Locate the cell with the specified text and output its (X, Y) center coordinate. 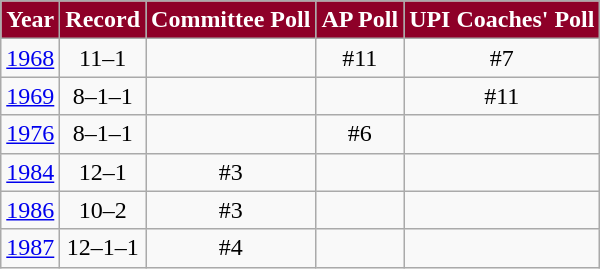
12–1–1 (103, 248)
#7 (502, 58)
10–2 (103, 210)
#4 (231, 248)
1987 (30, 248)
Year (30, 20)
Committee Poll (231, 20)
#6 (360, 134)
12–1 (103, 172)
1968 (30, 58)
UPI Coaches' Poll (502, 20)
Record (103, 20)
1984 (30, 172)
1969 (30, 96)
AP Poll (360, 20)
1976 (30, 134)
11–1 (103, 58)
1986 (30, 210)
